For the text-containing cell, return its midpoint in (x, y) coordinate format. 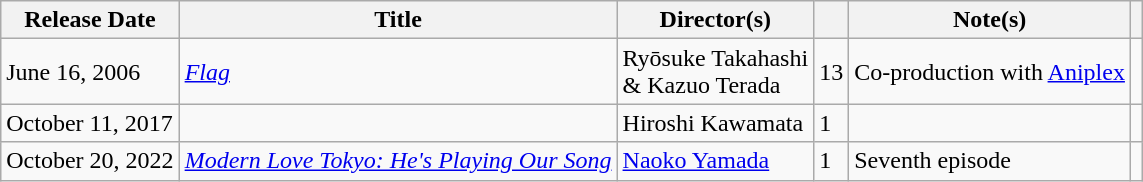
Release Date (90, 20)
Naoko Yamada (716, 161)
June 16, 2006 (90, 72)
Modern Love Tokyo: He's Playing Our Song (398, 161)
Hiroshi Kawamata (716, 123)
Director(s) (716, 20)
Seventh episode (990, 161)
Co-production with Aniplex (990, 72)
Note(s) (990, 20)
Flag (398, 72)
13 (832, 72)
October 11, 2017 (90, 123)
October 20, 2022 (90, 161)
Title (398, 20)
Ryōsuke Takahashi& Kazuo Terada (716, 72)
